Locate the cell with the specified text and output its [X, Y] center coordinate. 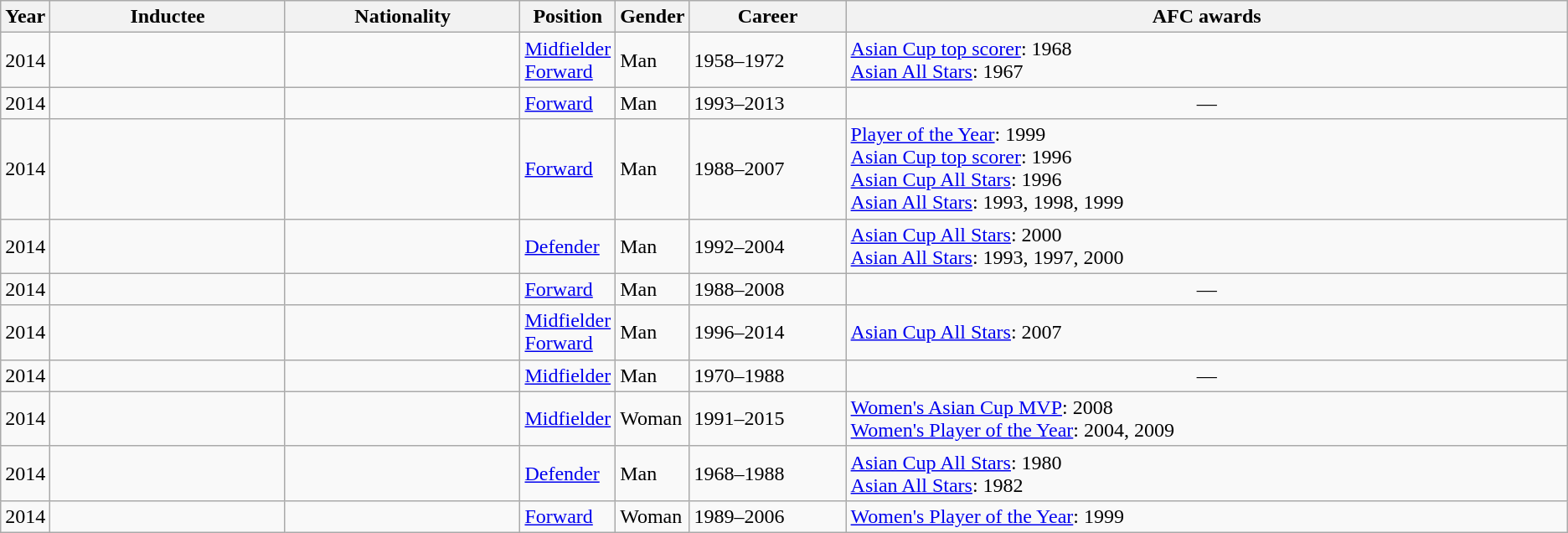
Asian Cup All Stars: 1980 Asian All Stars: 1982 [1206, 473]
Position [568, 17]
Gender [652, 17]
Inductee [168, 17]
1958–1972 [767, 60]
Asian Cup All Stars: 2000 Asian All Stars: 1993, 1997, 2000 [1206, 246]
1996–2014 [767, 332]
1970–1988 [767, 375]
1993–2013 [767, 103]
1991–2015 [767, 419]
Asian Cup All Stars: 2007 [1206, 332]
Women's Asian Cup MVP: 2008 Women's Player of the Year: 2004, 2009 [1206, 419]
Nationality [402, 17]
Women's Player of the Year: 1999 [1206, 516]
Asian Cup top scorer: 1968 Asian All Stars: 1967 [1206, 60]
Career [767, 17]
1988–2007 [767, 169]
1988–2008 [767, 289]
1992–2004 [767, 246]
1989–2006 [767, 516]
Year [25, 17]
Player of the Year: 1999 Asian Cup top scorer: 1996 Asian Cup All Stars: 1996 Asian All Stars: 1993, 1998, 1999 [1206, 169]
1968–1988 [767, 473]
AFC awards [1206, 17]
